Return (x, y) of the center of cell containing provided text 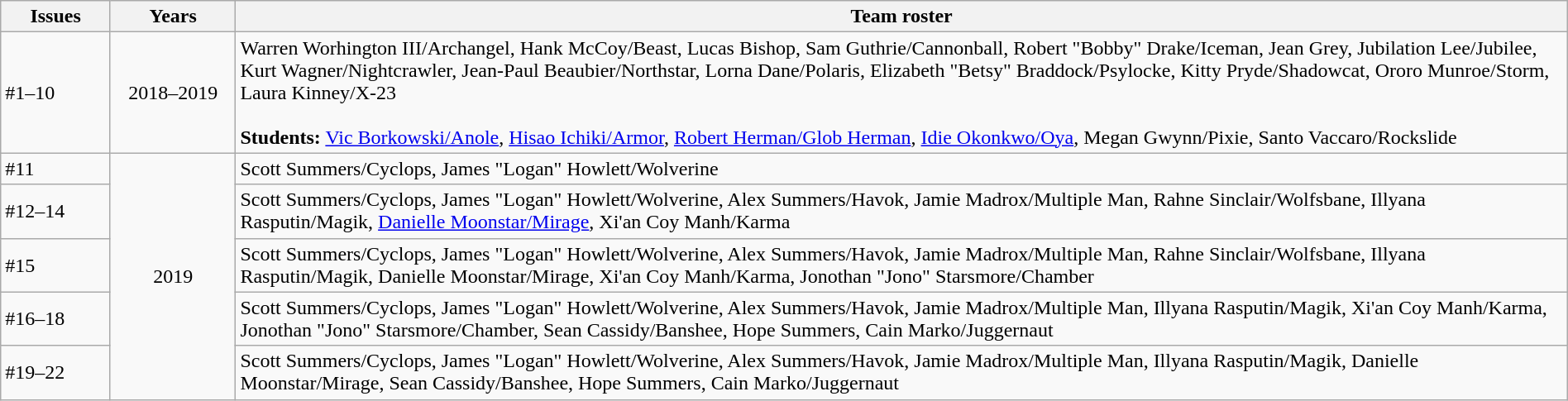
2018–2019 (173, 93)
Years (173, 17)
Scott Summers/Cyclops, James "Logan" Howlett/Wolverine (901, 169)
2019 (173, 276)
#1–10 (56, 93)
#11 (56, 169)
#19–22 (56, 372)
Team roster (901, 17)
#16–18 (56, 319)
#15 (56, 265)
#12–14 (56, 212)
Issues (56, 17)
